Determine the (x, y) coordinate at the center of the cell enclosing the given text.  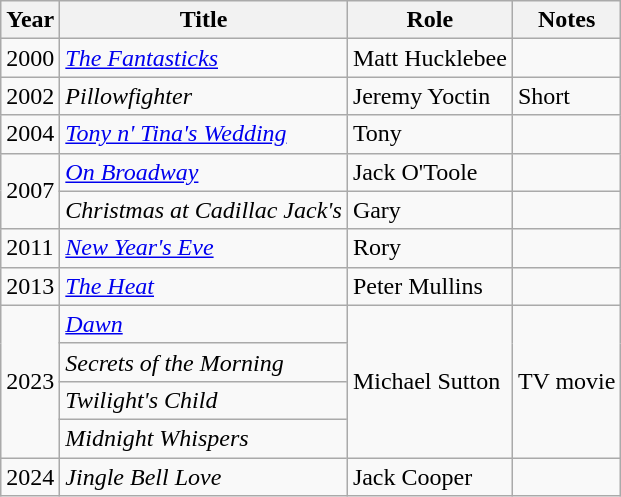
Midnight Whispers (204, 438)
Jack Cooper (430, 477)
Christmas at Cadillac Jack's (204, 210)
The Fantasticks (204, 58)
Rory (430, 248)
New Year's Eve (204, 248)
Notes (566, 20)
TV movie (566, 381)
Peter Mullins (430, 286)
2013 (30, 286)
2002 (30, 96)
2007 (30, 191)
Matt Hucklebee (430, 58)
Gary (430, 210)
Jeremy Yoctin (430, 96)
2023 (30, 381)
2000 (30, 58)
The Heat (204, 286)
Jingle Bell Love (204, 477)
On Broadway (204, 172)
2011 (30, 248)
Year (30, 20)
Pillowfighter (204, 96)
Tony n' Tina's Wedding (204, 134)
Role (430, 20)
Twilight's Child (204, 400)
Tony (430, 134)
Jack O'Toole (430, 172)
Title (204, 20)
Michael Sutton (430, 381)
Secrets of the Morning (204, 362)
Dawn (204, 324)
2004 (30, 134)
Short (566, 96)
2024 (30, 477)
